Return the [X, Y] coordinate for the center point of the cell that contains the specified text.  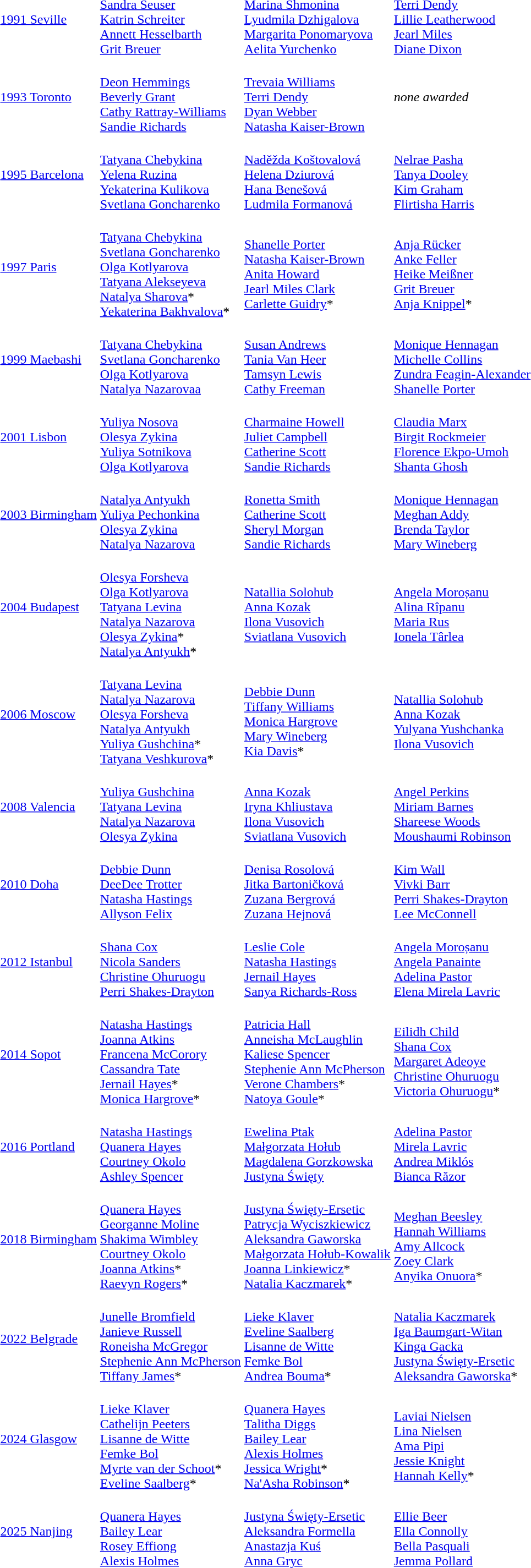
Quanera HayesTalitha DiggsBailey LearAlexis HolmesJessica Wright*Na'Asha Robinson* [317, 1439]
Leslie ColeNatasha HastingsJernail HayesSanya Richards-Ross [317, 962]
Susan AndrewsTania Van HeerTamsyn LewisCathy Freeman [317, 359]
Tatyana ChebykinaSvetlana GoncharenkoOlga KotlyarovaTatyana AlekseyevaNatalya Sharova*Yekaterina Bakhvalova* [171, 267]
Yuliya GushchinaTatyana LevinaNatalya NazarovaOlesya Zykina [171, 807]
Tatyana ChebykinaSvetlana GoncharenkoOlga KotlyarovaNatalya Nazarovaa [171, 359]
Patricia HallAnneisha McLaughlinKaliese SpencerStephenie Ann McPhersonVerone Chambers*Natoya Goule* [317, 1054]
Lieke KlaverEveline SaalbergLisanne de WitteFemke BolAndrea Bouma* [317, 1339]
Natalya AntyukhYuliya PechonkinaOlesya ZykinaNatalya Nazarova [171, 514]
Anna KozakIryna KhliustavaIlona VusovichSviatlana Vusovich [317, 807]
Tatyana LevinaNatalya NazarovaOlesya ForshevaNatalya AntyukhYuliya Gushchina*Tatyana Veshkurova* [171, 714]
Naděžda KoštovalováHelena DziurováHana BenešováLudmila Formanová [317, 174]
Denisa RosolováJitka BartoničkováZuzana BergrováZuzana Hejnová [317, 884]
Ewelina PtakMałgorzata HołubMagdalena GorzkowskaJustyna Święty [317, 1147]
Natasha HastingsQuanera HayesCourtney OkoloAshley Spencer [171, 1147]
Debbie DunnDeeDee TrotterNatasha HastingsAllyson Felix [171, 884]
Shanelle PorterNatasha Kaiser-BrownAnita HowardJearl Miles ClarkCarlette Guidry* [317, 267]
Junelle BromfieldJanieve RussellRoneisha McGregorStephenie Ann McPhersonTiffany James* [171, 1339]
Ronetta SmithCatherine ScottSheryl MorganSandie Richards [317, 514]
Debbie DunnTiffany WilliamsMonica HargroveMary WinebergKia Davis* [317, 714]
Olesya ForshevaOlga KotlyarovaTatyana LevinaNatalya NazarovaOlesya Zykina*Natalya Antyukh* [171, 607]
Shana CoxNicola SandersChristine OhuruoguPerri Shakes-Drayton [171, 962]
Natasha HastingsJoanna AtkinsFrancena McCororyCassandra TateJernail Hayes*Monica Hargrove* [171, 1054]
Charmaine HowellJuliet CampbellCatherine ScottSandie Richards [317, 437]
Tatyana ChebykinaYelena RuzinaYekaterina KulikovaSvetlana Goncharenko [171, 174]
Quanera HayesGeorganne MolineShakima WimbleyCourtney OkoloJoanna Atkins*Raevyn Rogers* [171, 1239]
Trevaia WilliamsTerri DendyDyan WebberNatasha Kaiser-Brown [317, 97]
Lieke KlaverCathelijn PeetersLisanne de WitteFemke BolMyrte van der Schoot*Eveline Saalberg* [171, 1439]
Justyna Święty-ErseticPatrycja WyciszkiewiczAleksandra GaworskaMałgorzata Hołub-KowalikJoanna Linkiewicz*Natalia Kaczmarek* [317, 1239]
Natallia SolohubAnna KozakIlona VusovichSviatlana Vusovich [317, 607]
Deon HemmingsBeverly GrantCathy Rattray-WilliamsSandie Richards [171, 97]
Yuliya NosovaOlesya ZykinaYuliya SotnikovaOlga Kotlyarova [171, 437]
